Search for the cell housing the specified text and yield its [X, Y] center coordinate. 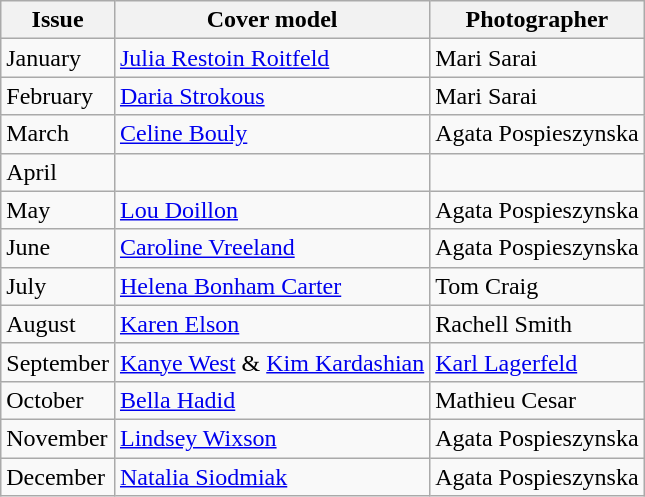
October [58, 400]
Bella Hadid [272, 400]
August [58, 324]
December [58, 477]
Daria Strokous [272, 96]
Karen Elson [272, 324]
July [58, 286]
Mathieu Cesar [537, 400]
Helena Bonham Carter [272, 286]
January [58, 58]
Julia Restoin Roitfeld [272, 58]
Karl Lagerfeld [537, 362]
Rachell Smith [537, 324]
Kanye West & Kim Kardashian [272, 362]
Natalia Siodmiak [272, 477]
Lou Doillon [272, 210]
February [58, 96]
Caroline Vreeland [272, 248]
Tom Craig [537, 286]
June [58, 248]
May [58, 210]
Lindsey Wixson [272, 438]
September [58, 362]
Issue [58, 20]
April [58, 172]
Photographer [537, 20]
March [58, 134]
November [58, 438]
Cover model [272, 20]
Celine Bouly [272, 134]
